Extract the (x, y) coordinate from the center of the cell holding the provided text.  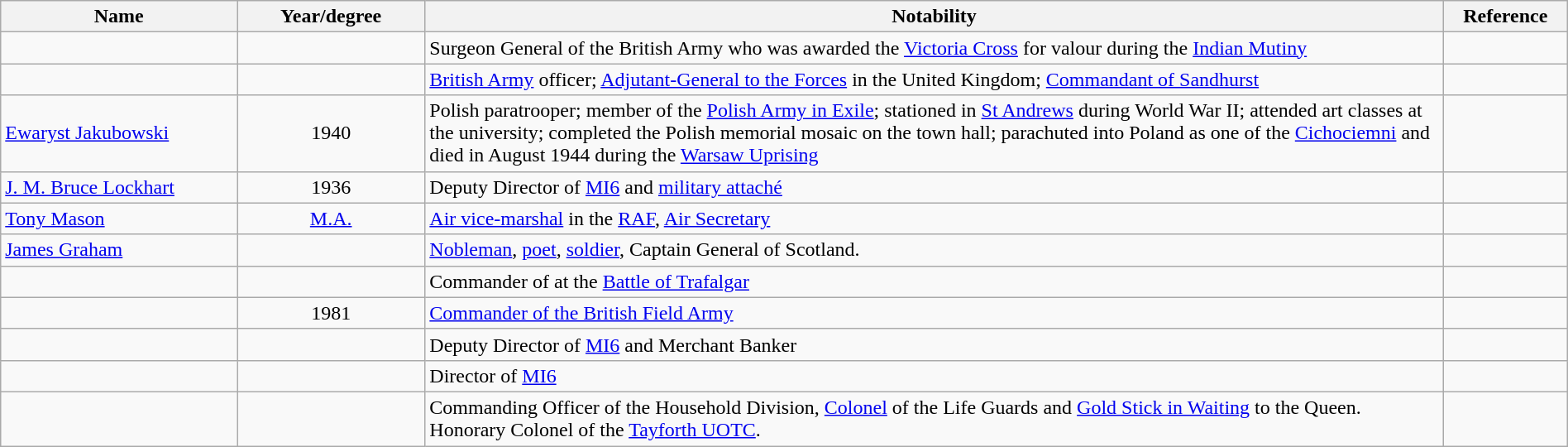
British Army officer; Adjutant-General to the Forces in the United Kingdom; Commandant of Sandhurst (935, 79)
Deputy Director of MI6 and Merchant Banker (935, 344)
M.A. (331, 219)
Notability (935, 17)
1940 (331, 133)
1936 (331, 187)
Year/degree (331, 17)
Name (119, 17)
Tony Mason (119, 219)
Nobleman, poet, soldier, Captain General of Scotland. (935, 250)
Surgeon General of the British Army who was awarded the Victoria Cross for valour during the Indian Mutiny (935, 48)
James Graham (119, 250)
Commander of the British Field Army (935, 313)
Deputy Director of MI6 and military attaché (935, 187)
Reference (1505, 17)
Commander of at the Battle of Trafalgar (935, 281)
1981 (331, 313)
Ewaryst Jakubowski (119, 133)
Director of MI6 (935, 376)
J. M. Bruce Lockhart (119, 187)
Air vice-marshal in the RAF, Air Secretary (935, 219)
